Identify which cell holds the provided text, then report its (X, Y) central coordinate. 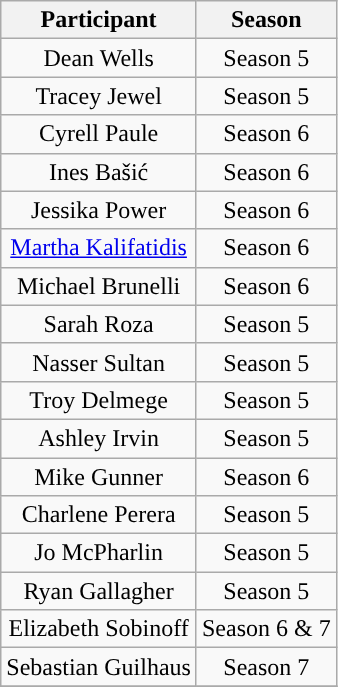
Jo McPharlin (99, 553)
Tracey Jewel (99, 96)
Michael Brunelli (99, 286)
Troy Delmege (99, 400)
Mike Gunner (99, 477)
Jessika Power (99, 210)
Sebastian Guilhaus (99, 667)
Season 6 & 7 (266, 629)
Charlene Perera (99, 515)
Season (266, 20)
Ines Bašić (99, 172)
Ashley Irvin (99, 438)
Participant (99, 20)
Season 7 (266, 667)
Cyrell Paule (99, 134)
Martha Kalifatidis (99, 248)
Nasser Sultan (99, 362)
Sarah Roza (99, 324)
Dean Wells (99, 58)
Elizabeth Sobinoff (99, 629)
Ryan Gallagher (99, 591)
